Find where the given text appears and provide that cell's center as (X, Y) coordinate. 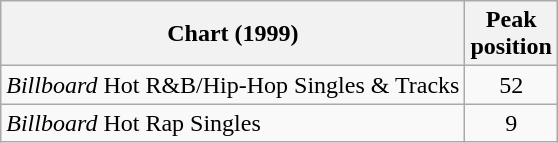
Peakposition (511, 34)
52 (511, 85)
9 (511, 123)
Chart (1999) (233, 34)
Billboard Hot Rap Singles (233, 123)
Billboard Hot R&B/Hip-Hop Singles & Tracks (233, 85)
